Return the [X, Y] coordinate for the center point of the cell that contains the specified text.  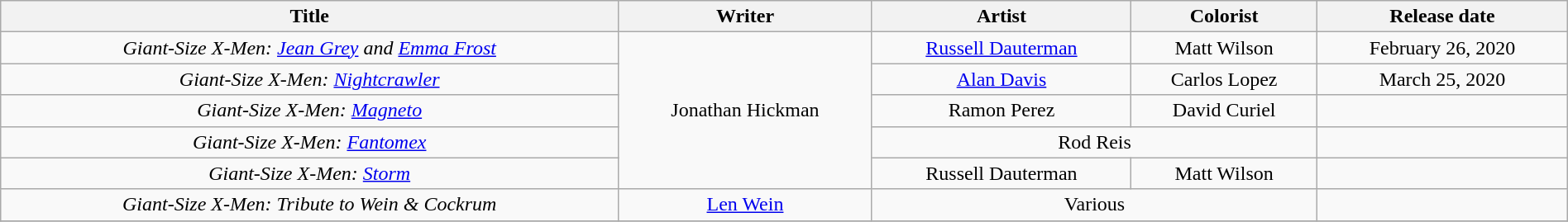
Release date [1442, 17]
Len Wein [746, 205]
David Curiel [1224, 111]
Artist [1001, 17]
Colorist [1224, 17]
Alan Davis [1001, 79]
Giant-Size X-Men: Tribute to Wein & Cockrum [309, 205]
Giant-Size X-Men: Jean Grey and Emma Frost [309, 48]
Rod Reis [1094, 142]
February 26, 2020 [1442, 48]
Giant-Size X-Men: Fantomex [309, 142]
Giant-Size X-Men: Storm [309, 173]
Jonathan Hickman [746, 111]
Various [1094, 205]
Giant-Size X-Men: Nightcrawler [309, 79]
Writer [746, 17]
Giant-Size X-Men: Magneto [309, 111]
Ramon Perez [1001, 111]
Title [309, 17]
Carlos Lopez [1224, 79]
March 25, 2020 [1442, 79]
